Scan for the cell matching the given text and deliver its [x, y] coordinate at center. 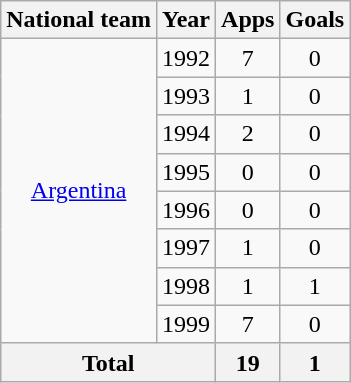
National team [79, 20]
Total [108, 362]
Year [186, 20]
1994 [186, 134]
1995 [186, 172]
1999 [186, 324]
1993 [186, 96]
1996 [186, 210]
1997 [186, 248]
1998 [186, 286]
Goals [315, 20]
Apps [248, 20]
1992 [186, 58]
2 [248, 134]
19 [248, 362]
Argentina [79, 191]
